Determine the (X, Y) coordinate at the center of the cell enclosing the given text.  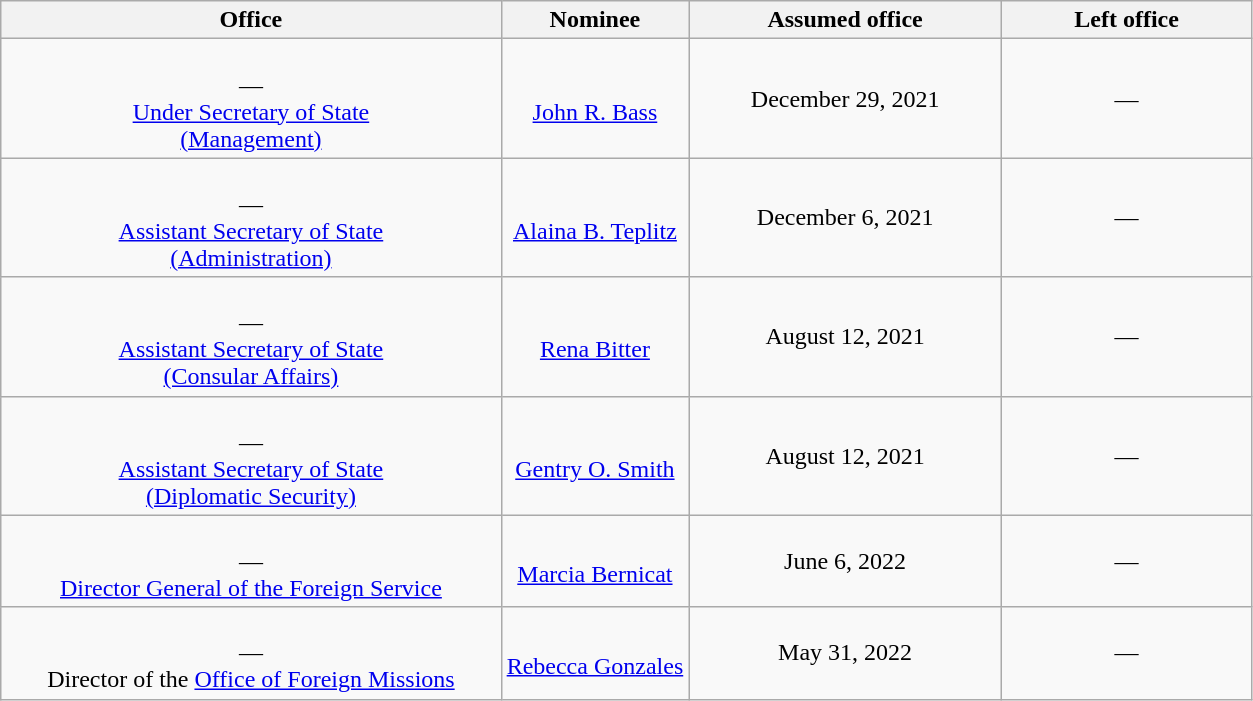
—Director of the Office of Foreign Missions (251, 653)
Marcia Bernicat (595, 561)
Alaina B. Teplitz (595, 218)
John R. Bass (595, 98)
December 29, 2021 (846, 98)
December 6, 2021 (846, 218)
Gentry O. Smith (595, 456)
Nominee (595, 20)
—Assistant Secretary of State(Administration) (251, 218)
Assumed office (846, 20)
Rena Bitter (595, 336)
Office (251, 20)
—Assistant Secretary of State(Diplomatic Security) (251, 456)
—Assistant Secretary of State(Consular Affairs) (251, 336)
—Under Secretary of State(Management) (251, 98)
June 6, 2022 (846, 561)
Rebecca Gonzales (595, 653)
—Director General of the Foreign Service (251, 561)
Left office (1126, 20)
May 31, 2022 (846, 653)
